Determine the (x, y) coordinate at the center of the cell enclosing the given text.  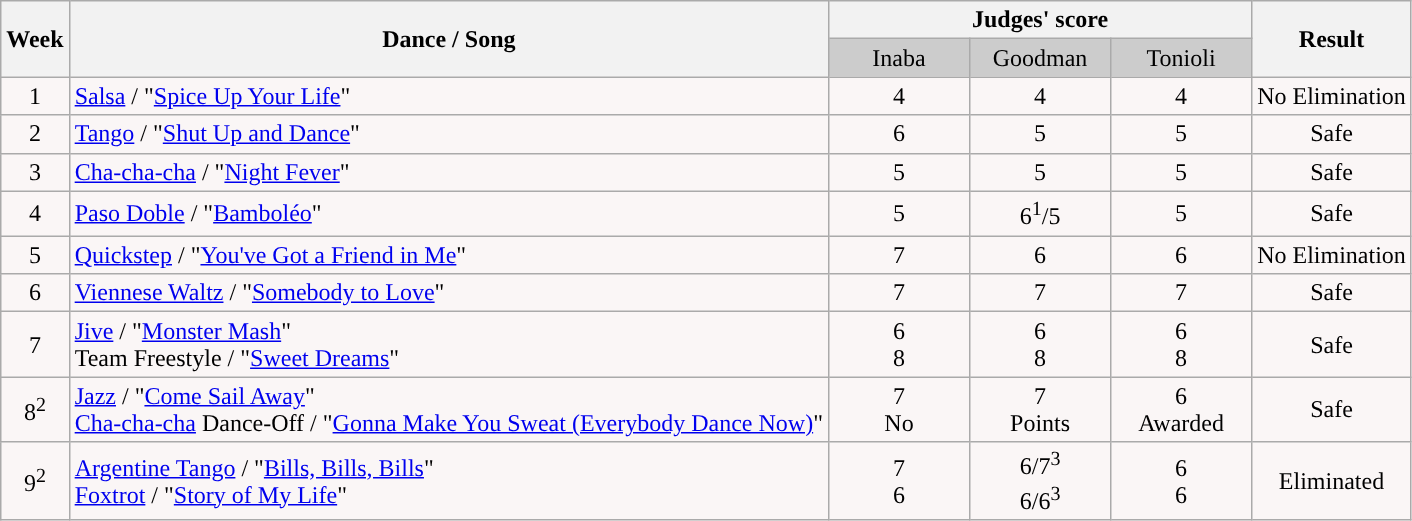
6/736/63 (1040, 481)
1 (35, 96)
Paso Doble / "Bamboléo" (448, 214)
Inaba (898, 58)
Quickstep / "You've Got a Friend in Me" (448, 255)
Jive / "Monster Mash"Team Freestyle / "Sweet Dreams" (448, 344)
Argentine Tango / "Bills, Bills, Bills"Foxtrot / "Story of My Life" (448, 481)
3 (35, 172)
92 (35, 481)
Judges' score (1040, 20)
Jazz / "Come Sail Away"Cha-cha-cha Dance-Off / "Gonna Make You Sweat (Everybody Dance Now)" (448, 410)
6Awarded (1182, 410)
Eliminated (1332, 481)
Cha-cha-cha / "Night Fever" (448, 172)
Dance / Song (448, 39)
76 (898, 481)
Result (1332, 39)
61/5 (1040, 214)
82 (35, 410)
7Points (1040, 410)
2 (35, 134)
Week (35, 39)
Goodman (1040, 58)
Tonioli (1182, 58)
Viennese Waltz / "Somebody to Love" (448, 293)
66 (1182, 481)
7No (898, 410)
Tango / "Shut Up and Dance" (448, 134)
Salsa / "Spice Up Your Life" (448, 96)
